Output the [x, y] coordinate of the center of the cell containing the given text.  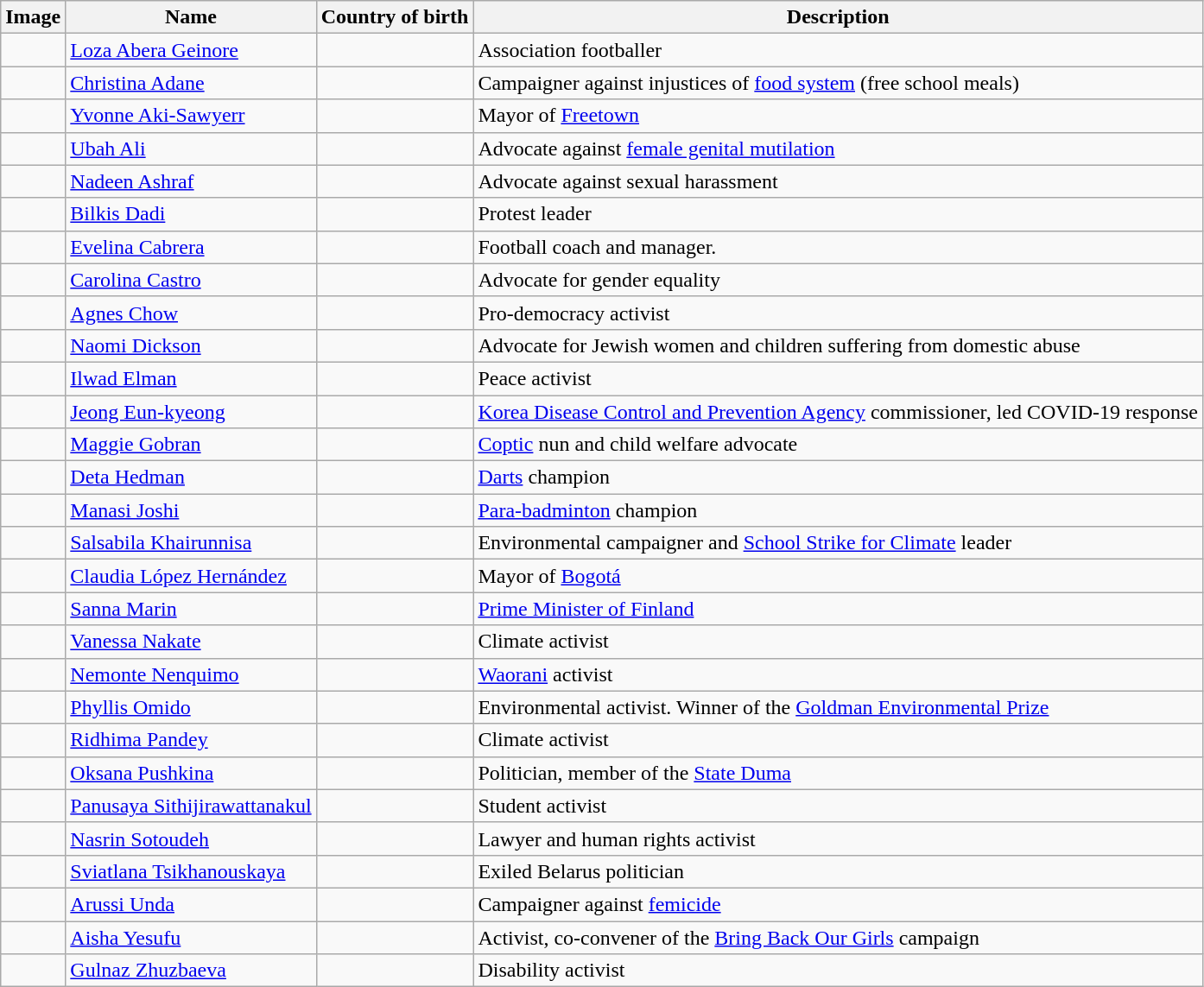
Advocate for gender equality [838, 280]
Protest leader [838, 214]
Jeong Eun-kyeong [191, 412]
Pro-democracy activist [838, 313]
Darts champion [838, 478]
Naomi Dickson [191, 345]
Politician, member of the State Duma [838, 773]
Environmental campaigner and School Strike for Climate leader [838, 543]
Association footballer [838, 50]
Football coach and manager. [838, 247]
Deta Hedman [191, 478]
Sviatlana Tsikhanouskaya [191, 871]
Coptic nun and child welfare advocate [838, 445]
Arussi Unda [191, 904]
Ubah Ali [191, 149]
Student activist [838, 806]
Exiled Belarus politician [838, 871]
Para-badminton champion [838, 510]
Oksana Pushkina [191, 773]
Campaigner against injustices of food system (free school meals) [838, 83]
Image [33, 17]
Peace activist [838, 378]
Korea Disease Control and Prevention Agency commissioner, led COVID-19 response [838, 412]
Panusaya Sithijirawattanakul [191, 806]
Nasrin Sotoudeh [191, 838]
Claudia López Hernández [191, 576]
Phyllis Omido [191, 707]
Waorani activist [838, 674]
Advocate against female genital mutilation [838, 149]
Description [838, 17]
Name [191, 17]
Loza Abera Geinore [191, 50]
Ridhima Pandey [191, 740]
Nemonte Nenquimo [191, 674]
Activist, co-convener of the Bring Back Our Girls campaign [838, 937]
Gulnaz Zhuzbaeva [191, 971]
Advocate against sexual harassment [838, 181]
Advocate for Jewish women and children suffering from domestic abuse [838, 345]
Manasi Joshi [191, 510]
Disability activist [838, 971]
Evelina Cabrera [191, 247]
Salsabila Khairunnisa [191, 543]
Carolina Castro [191, 280]
Country of birth [395, 17]
Vanessa Nakate [191, 642]
Lawyer and human rights activist [838, 838]
Prime Minister of Finland [838, 609]
Campaigner against femicide [838, 904]
Ilwad Elman [191, 378]
Maggie Gobran [191, 445]
Bilkis Dadi [191, 214]
Mayor of Freetown [838, 116]
Nadeen Ashraf [191, 181]
Environmental activist. Winner of the Goldman Environmental Prize [838, 707]
Christina Adane [191, 83]
Aisha Yesufu [191, 937]
Mayor of Bogotá [838, 576]
Yvonne Aki-Sawyerr [191, 116]
Agnes Chow [191, 313]
Sanna Marin [191, 609]
